Locate the cell with the specified text and output its [X, Y] center coordinate. 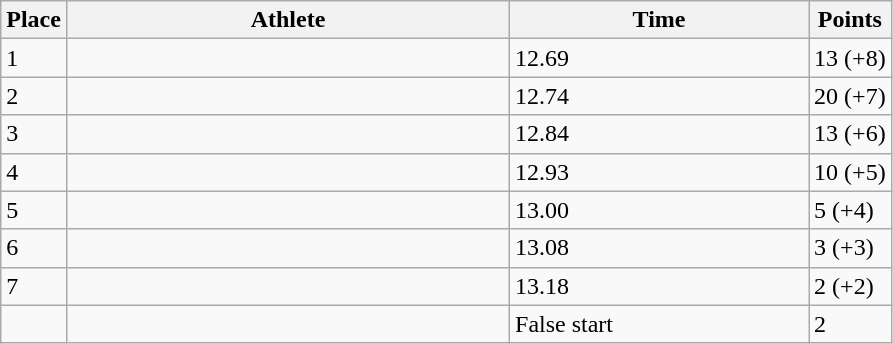
13 (+8) [850, 58]
12.84 [660, 134]
3 (+3) [850, 248]
3 [34, 134]
False start [660, 324]
Place [34, 20]
7 [34, 286]
10 (+5) [850, 172]
2 (+2) [850, 286]
13.00 [660, 210]
5 (+4) [850, 210]
6 [34, 248]
5 [34, 210]
4 [34, 172]
Athlete [288, 20]
13.08 [660, 248]
12.69 [660, 58]
13 (+6) [850, 134]
12.93 [660, 172]
1 [34, 58]
13.18 [660, 286]
12.74 [660, 96]
Time [660, 20]
Points [850, 20]
20 (+7) [850, 96]
